From the cell containing the given text, extract its center point as [X, Y] coordinate. 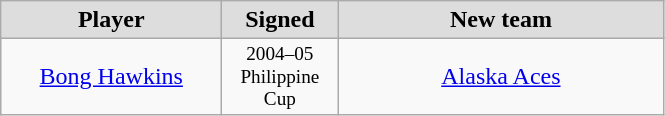
Player [112, 20]
2004–05 Philippine Cup [280, 78]
Signed [280, 20]
New team [501, 20]
Alaska Aces [501, 78]
Bong Hawkins [112, 78]
